Capture the cell that displays the provided text and extract its [x, y] central coordinate. 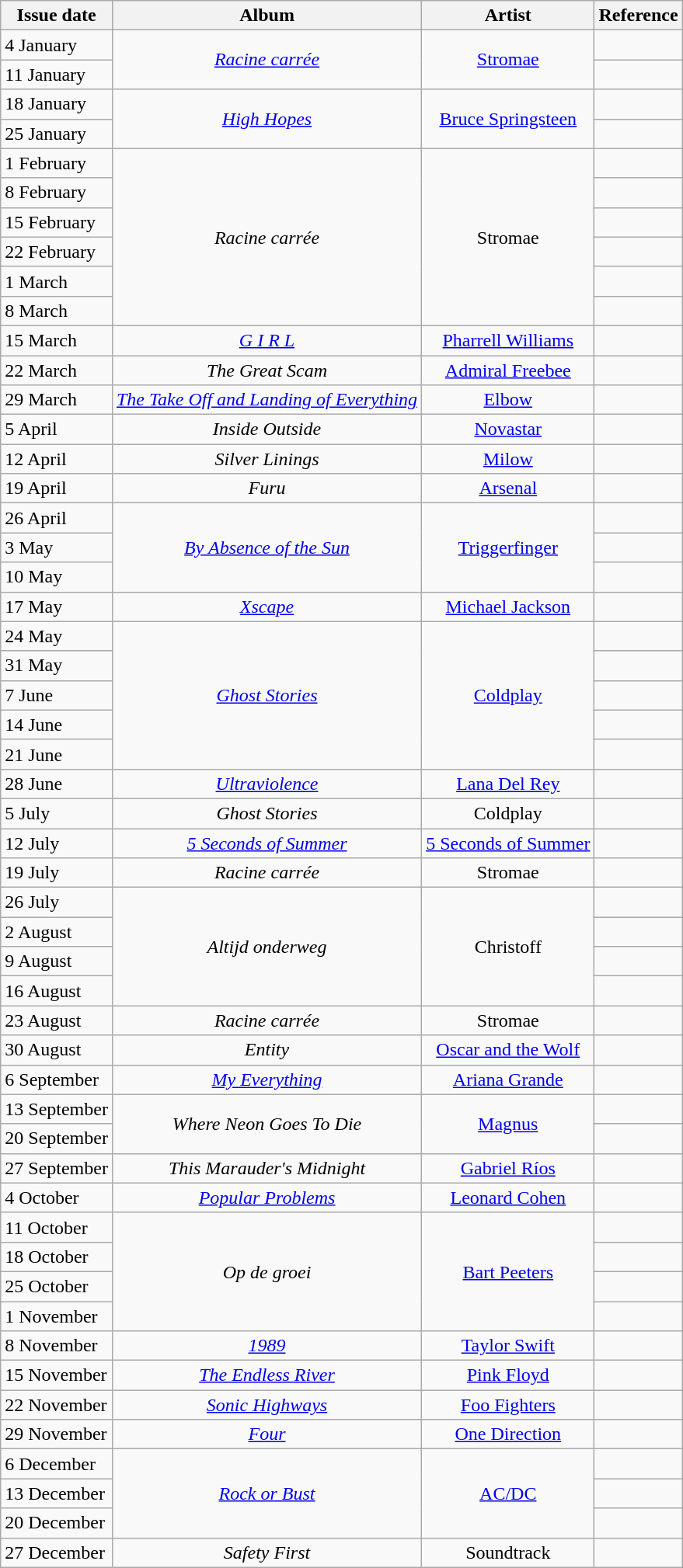
19 July [57, 873]
Pharrell Williams [508, 340]
27 September [57, 1168]
31 May [57, 666]
Bruce Springsteen [508, 119]
By Absence of the Sun [267, 548]
9 August [57, 961]
13 September [57, 1109]
8 February [57, 193]
17 May [57, 607]
This Marauder's Midnight [267, 1168]
Op de groei [267, 1271]
12 April [57, 459]
Artist [508, 16]
Silver Linings [267, 459]
29 March [57, 400]
25 January [57, 134]
11 October [57, 1227]
Popular Problems [267, 1198]
26 April [57, 518]
12 July [57, 843]
Issue date [57, 16]
One Direction [508, 1434]
23 August [57, 1020]
29 November [57, 1434]
7 June [57, 695]
11 January [57, 75]
Altijd onderweg [267, 947]
Entity [267, 1050]
15 March [57, 340]
Reference [639, 16]
22 November [57, 1405]
Milow [508, 459]
15 November [57, 1375]
26 July [57, 902]
5 July [57, 813]
27 December [57, 1552]
Michael Jackson [508, 607]
6 December [57, 1464]
20 December [57, 1523]
25 October [57, 1286]
Elbow [508, 400]
Safety First [267, 1552]
Christoff [508, 947]
Leonard Cohen [508, 1198]
22 February [57, 252]
28 June [57, 784]
Taylor Swift [508, 1346]
Where Neon Goes To Die [267, 1124]
Xscape [267, 607]
Ariana Grande [508, 1080]
1 February [57, 163]
Lana Del Rey [508, 784]
6 September [57, 1080]
21 June [57, 754]
The Take Off and Landing of Everything [267, 400]
Soundtrack [508, 1552]
Furu [267, 488]
Pink Floyd [508, 1375]
16 August [57, 991]
24 May [57, 636]
1989 [267, 1346]
13 December [57, 1493]
Rock or Bust [267, 1493]
Gabriel Ríos [508, 1168]
Sonic Highways [267, 1405]
Four [267, 1434]
My Everything [267, 1080]
Inside Outside [267, 429]
5 April [57, 429]
4 October [57, 1198]
22 March [57, 370]
1 November [57, 1316]
15 February [57, 222]
High Hopes [267, 119]
1 March [57, 281]
20 September [57, 1139]
3 May [57, 548]
19 April [57, 488]
G I R L [267, 340]
18 January [57, 104]
Bart Peeters [508, 1271]
Ultraviolence [267, 784]
2 August [57, 932]
AC/DC [508, 1493]
8 March [57, 311]
The Endless River [267, 1375]
Album [267, 16]
30 August [57, 1050]
Admiral Freebee [508, 370]
10 May [57, 577]
18 October [57, 1257]
4 January [57, 45]
Novastar [508, 429]
8 November [57, 1346]
The Great Scam [267, 370]
Arsenal [508, 488]
Oscar and the Wolf [508, 1050]
Magnus [508, 1124]
Foo Fighters [508, 1405]
Triggerfinger [508, 548]
14 June [57, 725]
